Determine the (x, y) coordinate at the center of the cell enclosing the given text.  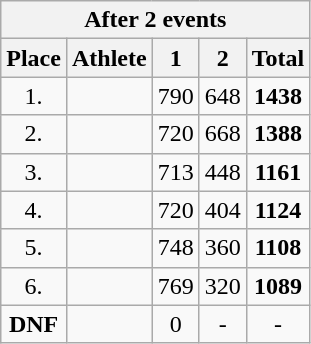
404 (222, 210)
1089 (278, 286)
5. (34, 248)
713 (176, 172)
Total (278, 58)
448 (222, 172)
0 (176, 324)
1388 (278, 134)
4. (34, 210)
Place (34, 58)
After 2 events (156, 20)
2. (34, 134)
748 (176, 248)
2 (222, 58)
1. (34, 96)
1 (176, 58)
1124 (278, 210)
1161 (278, 172)
Athlete (109, 58)
DNF (34, 324)
1108 (278, 248)
6. (34, 286)
320 (222, 286)
769 (176, 286)
790 (176, 96)
360 (222, 248)
1438 (278, 96)
668 (222, 134)
3. (34, 172)
648 (222, 96)
